From the cell containing the given text, extract its center point as (x, y) coordinate. 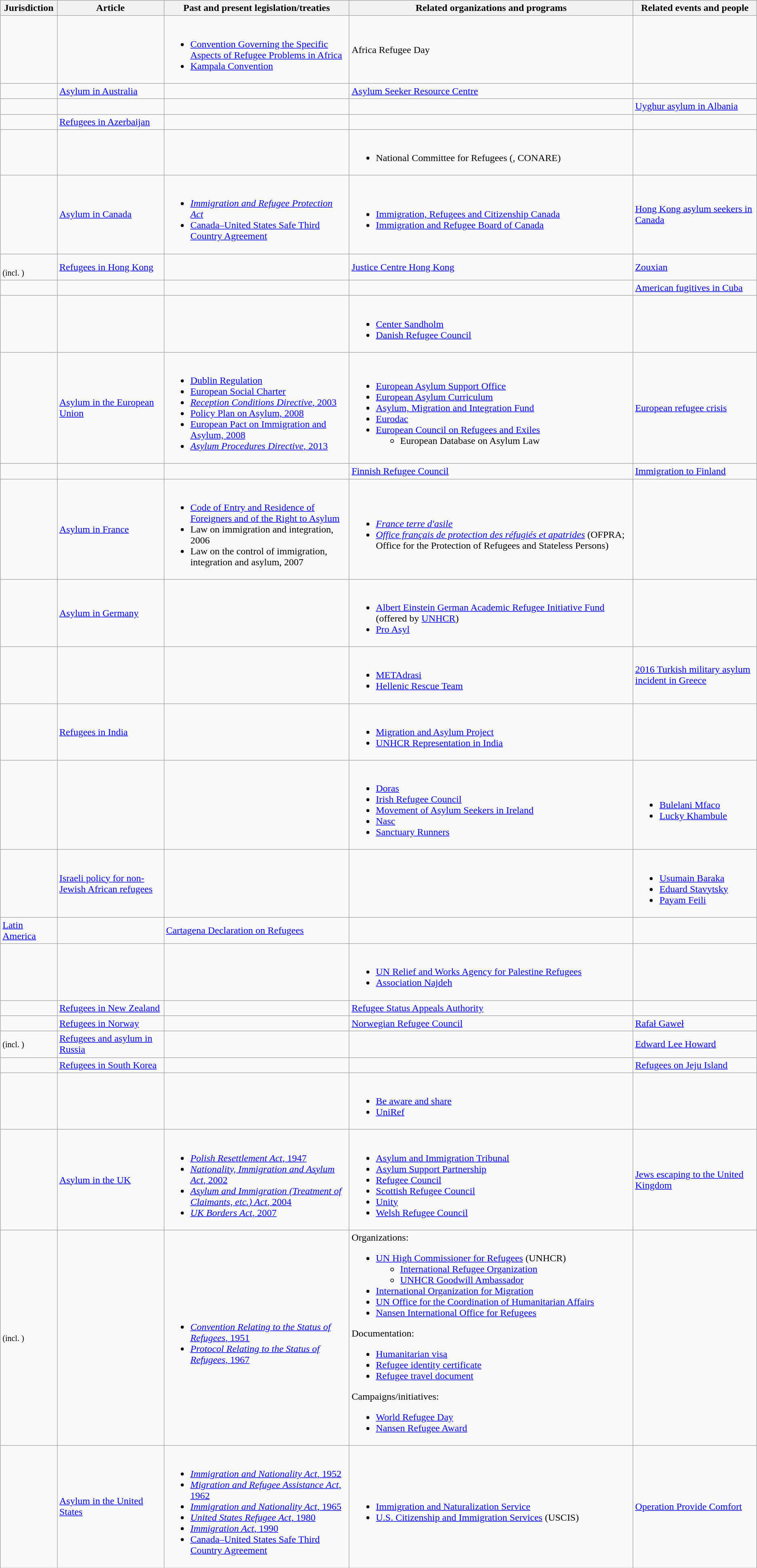
Migration and Asylum ProjectUNHCR Representation in India (491, 732)
Finnish Refugee Council (491, 471)
Article (110, 8)
Edward Lee Howard (695, 1044)
Zouxian (695, 267)
Hong Kong asylum seekers in Canada (695, 214)
Immigration to Finland (695, 471)
Refugees in India (110, 732)
Africa Refugee Day (491, 49)
Immigration and Refugee Protection ActCanada–United States Safe Third Country Agreement (256, 214)
European refugee crisis (695, 408)
Norwegian Refugee Council (491, 1023)
Latin America (29, 931)
Cartagena Declaration on Refugees (256, 931)
Asylum in France (110, 529)
Israeli policy for non-Jewish African refugees (110, 884)
Asylum and Immigration TribunalAsylum Support PartnershipRefugee CouncilScottish Refugee CouncilUnityWelsh Refugee Council (491, 1180)
UN Relief and Works Agency for Palestine RefugeesAssociation Najdeh (491, 972)
Justice Centre Hong Kong (491, 267)
Immigration, Refugees and Citizenship CanadaImmigration and Refugee Board of Canada (491, 214)
Rafał Gaweł (695, 1023)
Asylum in the UK (110, 1180)
Asylum in Canada (110, 214)
Refugees in South Korea (110, 1065)
Asylum in Australia (110, 91)
Convention Governing the Specific Aspects of Refugee Problems in AfricaKampala Convention (256, 49)
Related events and people (695, 8)
Related organizations and programs (491, 8)
Refugees in New Zealand (110, 1008)
Asylum in the United States (110, 1506)
Albert Einstein German Academic Refugee Initiative Fund (offered by UNHCR)Pro Asyl (491, 613)
National Committee for Refugees (, CONARE) (491, 152)
Refugees on Jeju Island (695, 1065)
DorasIrish Refugee CouncilMovement of Asylum Seekers in IrelandNascSanctuary Runners (491, 805)
American fugitives in Cuba (695, 288)
Immigration and Naturalization ServiceU.S. Citizenship and Immigration Services (USCIS) (491, 1506)
Refugees in Azerbaijan (110, 122)
Operation Provide Comfort (695, 1506)
Jurisdiction (29, 8)
Asylum Seeker Resource Centre (491, 91)
METAdrasiHellenic Rescue Team (491, 675)
Refugee Status Appeals Authority (491, 1008)
Asylum in the European Union (110, 408)
Be aware and shareUniRef (491, 1101)
Convention Relating to the Status of Refugees, 1951Protocol Relating to the Status of Refugees, 1967 (256, 1338)
Bulelani MfacoLucky Khambule (695, 805)
Refugees in Hong Kong (110, 267)
Refugees in Norway (110, 1023)
Uyghur asylum in Albania (695, 106)
Usumain BarakaEduard StavytskyPayam Feili (695, 884)
Center SandholmDanish Refugee Council (491, 324)
Refugees and asylum in Russia (110, 1044)
France terre d'asileOffice français de protection des réfugiés et apatrides (OFPRA; Office for the Protection of Refugees and Stateless Persons) (491, 529)
Past and present legislation/treaties (256, 8)
Asylum in Germany (110, 613)
Jews escaping to the United Kingdom (695, 1180)
2016 Turkish military asylum incident in Greece (695, 675)
